From the cell containing the given text, extract its center point as [X, Y] coordinate. 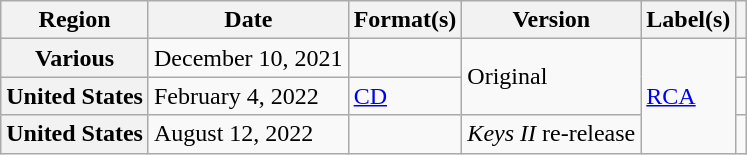
Keys II re-release [552, 134]
CD [405, 96]
RCA [688, 96]
Format(s) [405, 20]
Various [75, 58]
Label(s) [688, 20]
December 10, 2021 [248, 58]
February 4, 2022 [248, 96]
Date [248, 20]
Region [75, 20]
Version [552, 20]
Original [552, 77]
August 12, 2022 [248, 134]
